Pinpoint the cell where the given text exists, returning its [X, Y] midpoint coordinate. 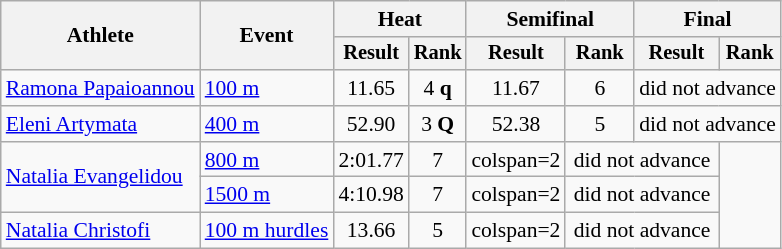
3 Q [438, 124]
11.67 [516, 88]
Final [708, 19]
Semifinal [550, 19]
Athlete [100, 36]
13.66 [370, 231]
4:10.98 [370, 195]
400 m [267, 124]
800 m [267, 160]
52.90 [370, 124]
100 m [267, 88]
1500 m [267, 195]
Event [267, 36]
4 q [438, 88]
Natalia Christofi [100, 231]
52.38 [516, 124]
100 m hurdles [267, 231]
Heat [400, 19]
11.65 [370, 88]
Natalia Evangelidou [100, 178]
Eleni Artymata [100, 124]
Ramona Papaioannou [100, 88]
6 [600, 88]
2:01.77 [370, 160]
